Provide the (x, y) coordinate of the cell's center where the given text is located.  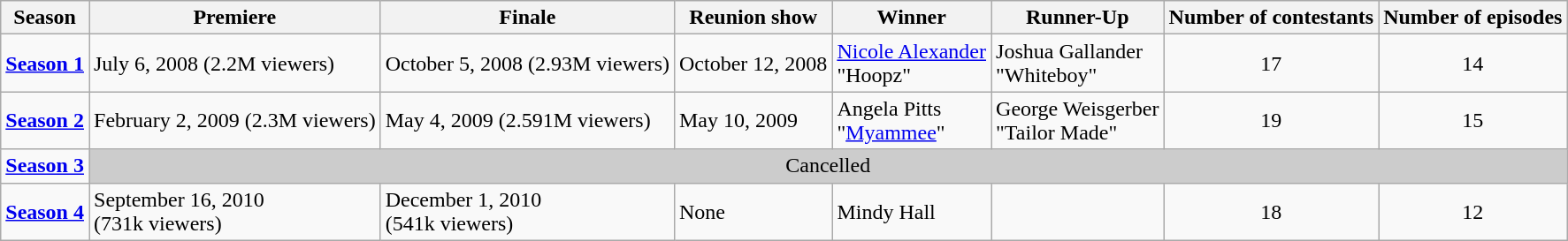
Runner-Up (1078, 18)
Premiere (234, 18)
October 12, 2008 (753, 64)
15 (1473, 120)
Finale (527, 18)
Cancelled (828, 166)
19 (1272, 120)
December 1, 2010(541k viewers) (527, 212)
Number of episodes (1473, 18)
12 (1473, 212)
Season 1 (45, 64)
14 (1473, 64)
Angela Pitts "Myammee" (912, 120)
October 5, 2008 (2.93M viewers) (527, 64)
Number of contestants (1272, 18)
Winner (912, 18)
Season 3 (45, 166)
Joshua Gallander"Whiteboy" (1078, 64)
Season 2 (45, 120)
18 (1272, 212)
Mindy Hall (912, 212)
Nicole Alexander"Hoopz" (912, 64)
Season 4 (45, 212)
Reunion show (753, 18)
May 4, 2009 (2.591M viewers) (527, 120)
September 16, 2010(731k viewers) (234, 212)
None (753, 212)
February 2, 2009 (2.3M viewers) (234, 120)
17 (1272, 64)
May 10, 2009 (753, 120)
July 6, 2008 (2.2M viewers) (234, 64)
Season (45, 18)
George Weisgerber"Tailor Made" (1078, 120)
